Pinpoint the cell where the given text exists, returning its (X, Y) midpoint coordinate. 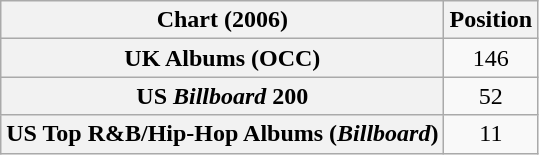
52 (491, 96)
US Top R&B/Hip-Hop Albums (Billboard) (222, 134)
US Billboard 200 (222, 96)
146 (491, 58)
UK Albums (OCC) (222, 58)
Chart (2006) (222, 20)
11 (491, 134)
Position (491, 20)
